Return [x, y] of the center of cell containing provided text 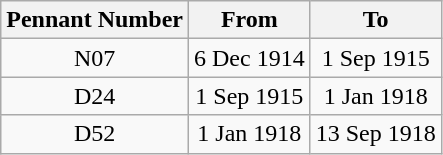
N07 [95, 58]
D52 [95, 134]
From [249, 20]
D24 [95, 96]
6 Dec 1914 [249, 58]
Pennant Number [95, 20]
13 Sep 1918 [376, 134]
To [376, 20]
